Return [X, Y] of the center of cell containing provided text 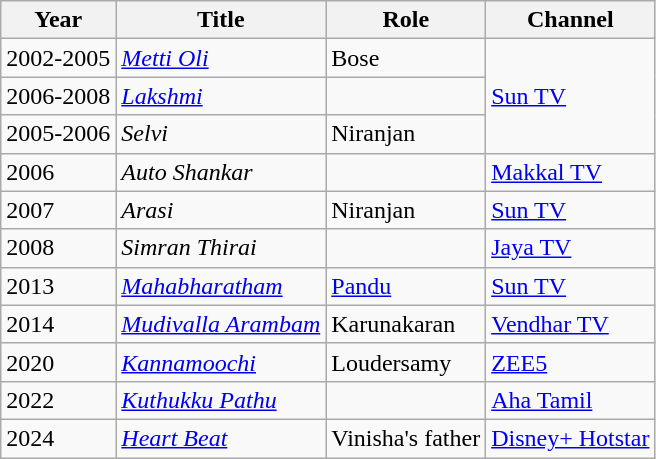
2022 [58, 400]
Karunakaran [406, 324]
Heart Beat [221, 438]
Makkal TV [570, 172]
Pandu [406, 286]
2008 [58, 248]
Mudivalla Arambam [221, 324]
Role [406, 20]
Year [58, 20]
Title [221, 20]
Mahabharatham [221, 286]
2005-2006 [58, 134]
2020 [58, 362]
Loudersamy [406, 362]
2014 [58, 324]
2007 [58, 210]
Auto Shankar [221, 172]
2002-2005 [58, 58]
Vinisha's father [406, 438]
Selvi [221, 134]
Channel [570, 20]
2006 [58, 172]
Kannamoochi [221, 362]
Arasi [221, 210]
2013 [58, 286]
ZEE5 [570, 362]
Jaya TV [570, 248]
Kuthukku Pathu [221, 400]
Simran Thirai [221, 248]
Aha Tamil [570, 400]
Metti Oli [221, 58]
Disney+ Hotstar [570, 438]
Vendhar TV [570, 324]
Bose [406, 58]
Lakshmi [221, 96]
2006-2008 [58, 96]
2024 [58, 438]
